From the cell containing the given text, extract its center point as (X, Y) coordinate. 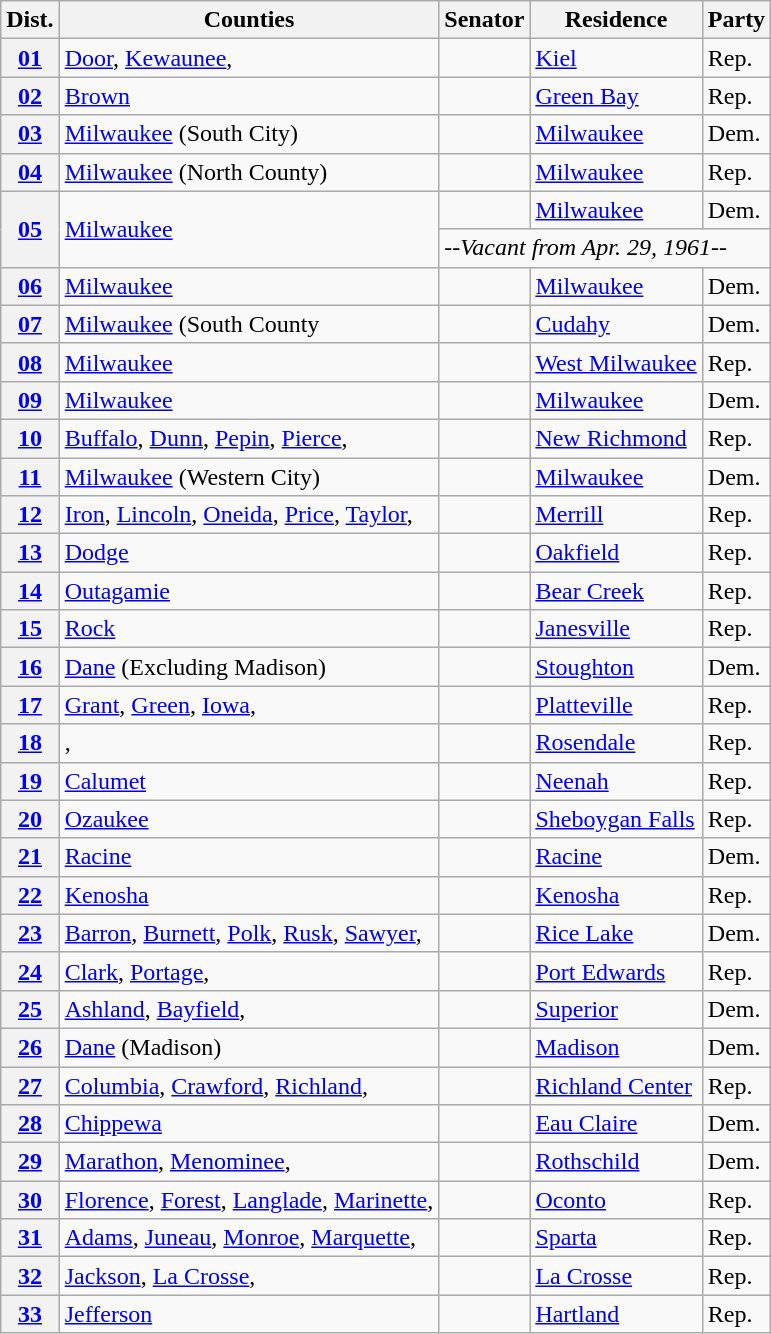
Barron, Burnett, Polk, Rusk, Sawyer, (249, 933)
West Milwaukee (616, 362)
Adams, Juneau, Monroe, Marquette, (249, 1238)
Superior (616, 1009)
Dist. (30, 20)
Platteville (616, 705)
Grant, Green, Iowa, (249, 705)
27 (30, 1085)
Janesville (616, 629)
Bear Creek (616, 591)
21 (30, 857)
17 (30, 705)
Oconto (616, 1200)
06 (30, 286)
Sheboygan Falls (616, 819)
Calumet (249, 781)
Milwaukee (Western City) (249, 477)
07 (30, 324)
Jefferson (249, 1314)
22 (30, 895)
Counties (249, 20)
Hartland (616, 1314)
Port Edwards (616, 971)
Rock (249, 629)
30 (30, 1200)
Buffalo, Dunn, Pepin, Pierce, (249, 438)
Brown (249, 96)
26 (30, 1047)
28 (30, 1124)
20 (30, 819)
14 (30, 591)
25 (30, 1009)
12 (30, 515)
Columbia, Crawford, Richland, (249, 1085)
Party (736, 20)
Milwaukee (South City) (249, 134)
Kiel (616, 58)
Rothschild (616, 1162)
Dane (Madison) (249, 1047)
Green Bay (616, 96)
Dodge (249, 553)
Iron, Lincoln, Oneida, Price, Taylor, (249, 515)
23 (30, 933)
Florence, Forest, Langlade, Marinette, (249, 1200)
Chippewa (249, 1124)
15 (30, 629)
32 (30, 1276)
18 (30, 743)
, (249, 743)
16 (30, 667)
Milwaukee (North County) (249, 172)
Eau Claire (616, 1124)
Rice Lake (616, 933)
05 (30, 229)
09 (30, 400)
Oakfield (616, 553)
31 (30, 1238)
Merrill (616, 515)
08 (30, 362)
Marathon, Menominee, (249, 1162)
04 (30, 172)
Sparta (616, 1238)
Residence (616, 20)
New Richmond (616, 438)
Outagamie (249, 591)
03 (30, 134)
13 (30, 553)
33 (30, 1314)
19 (30, 781)
--Vacant from Apr. 29, 1961-- (605, 248)
Cudahy (616, 324)
01 (30, 58)
29 (30, 1162)
10 (30, 438)
Madison (616, 1047)
02 (30, 96)
Ozaukee (249, 819)
Clark, Portage, (249, 971)
Jackson, La Crosse, (249, 1276)
Milwaukee (South County (249, 324)
Ashland, Bayfield, (249, 1009)
Door, Kewaunee, (249, 58)
Senator (484, 20)
La Crosse (616, 1276)
Rosendale (616, 743)
11 (30, 477)
Stoughton (616, 667)
Dane (Excluding Madison) (249, 667)
24 (30, 971)
Richland Center (616, 1085)
Neenah (616, 781)
